Return the [x, y] coordinate for the center point of the cell that contains the specified text.  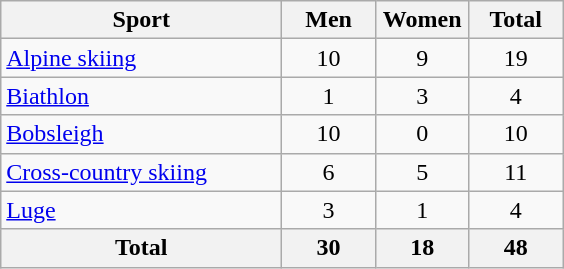
6 [329, 172]
30 [329, 248]
Luge [142, 210]
Women [422, 20]
Bobsleigh [142, 134]
Cross-country skiing [142, 172]
5 [422, 172]
11 [516, 172]
Biathlon [142, 96]
Men [329, 20]
19 [516, 58]
9 [422, 58]
0 [422, 134]
18 [422, 248]
Sport [142, 20]
Alpine skiing [142, 58]
48 [516, 248]
